Detect which cell encompasses the target text, then output its (x, y) center coordinate. 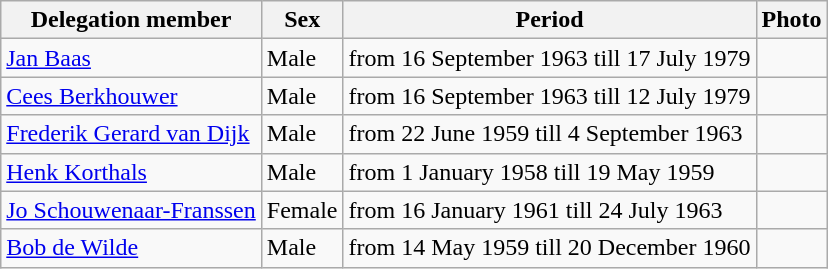
Frederik Gerard van Dijk (132, 134)
Period (550, 20)
Henk Korthals (132, 172)
from 1 January 1958 till 19 May 1959 (550, 172)
Sex (302, 20)
from 16 January 1961 till 24 July 1963 (550, 210)
from 22 June 1959 till 4 September 1963 (550, 134)
Bob de Wilde (132, 248)
from 16 September 1963 till 12 July 1979 (550, 96)
Photo (792, 20)
from 16 September 1963 till 17 July 1979 (550, 58)
Jan Baas (132, 58)
Cees Berkhouwer (132, 96)
from 14 May 1959 till 20 December 1960 (550, 248)
Jo Schouwenaar-Franssen (132, 210)
Delegation member (132, 20)
Female (302, 210)
